Find where the given text appears and provide that cell's center as [x, y] coordinate. 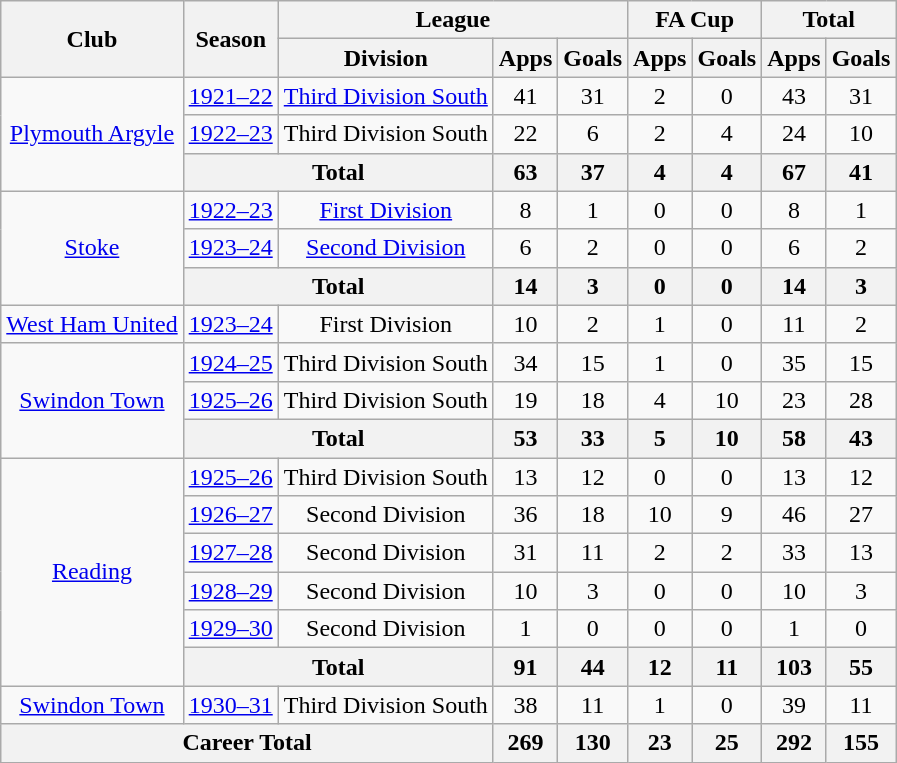
27 [861, 515]
53 [525, 438]
Club [92, 39]
103 [794, 667]
37 [593, 172]
46 [794, 515]
1929–30 [230, 629]
91 [525, 667]
22 [525, 134]
24 [794, 134]
Career Total [248, 743]
League [452, 20]
155 [861, 743]
58 [794, 438]
FA Cup [695, 20]
Division [386, 58]
1924–25 [230, 362]
34 [525, 362]
130 [593, 743]
36 [525, 515]
1921–22 [230, 96]
West Ham United [92, 324]
269 [525, 743]
1926–27 [230, 515]
292 [794, 743]
35 [794, 362]
1928–29 [230, 591]
9 [727, 515]
39 [794, 705]
38 [525, 705]
Reading [92, 572]
63 [525, 172]
67 [794, 172]
44 [593, 667]
5 [660, 438]
55 [861, 667]
28 [861, 400]
25 [727, 743]
1930–31 [230, 705]
Plymouth Argyle [92, 134]
Stoke [92, 248]
1927–28 [230, 553]
19 [525, 400]
Season [230, 39]
